Output the [X, Y] coordinate of the center of the cell containing the given text.  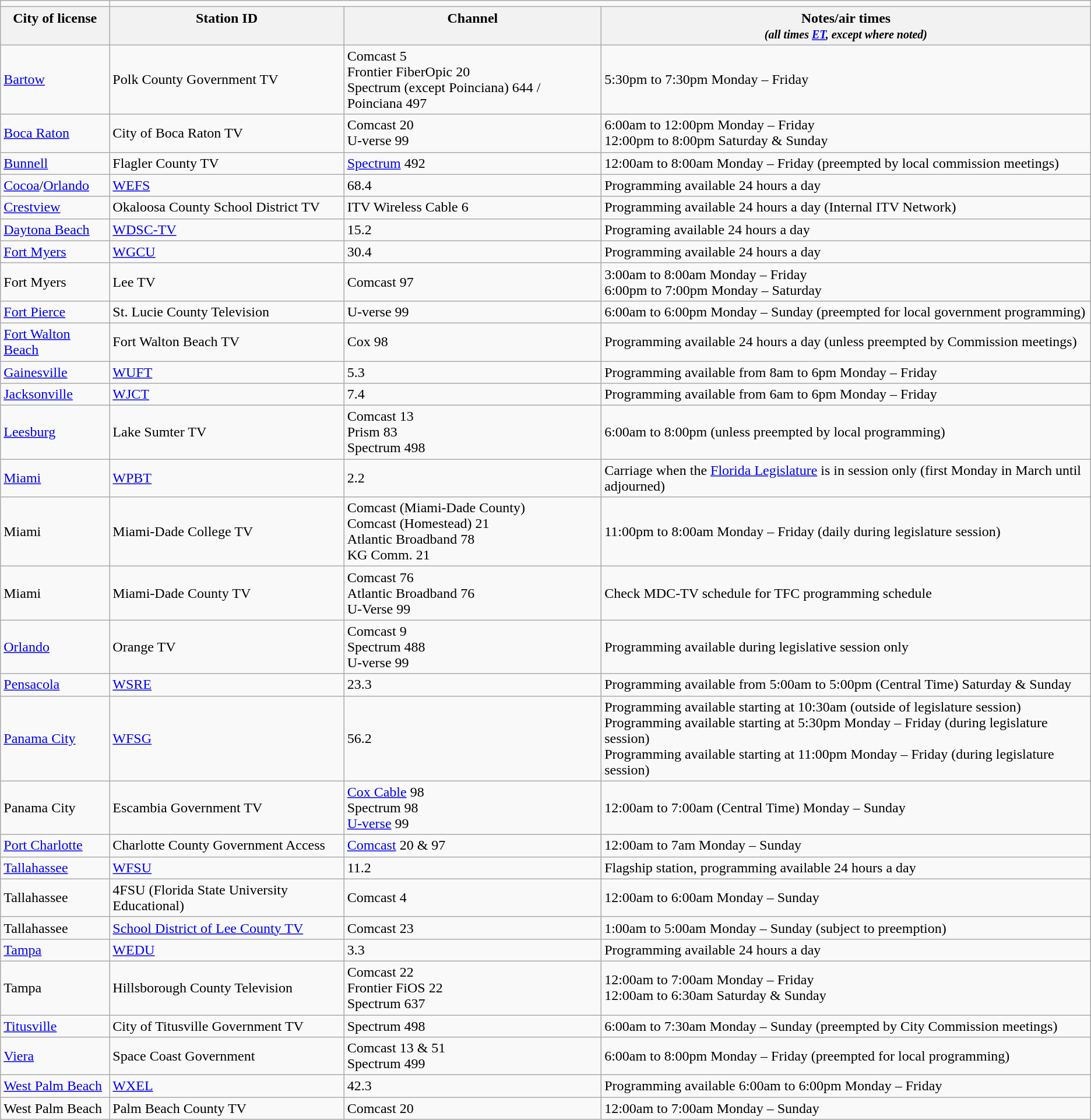
School District of Lee County TV [227, 928]
Comcast 76Atlantic Broadband 76U-Verse 99 [472, 593]
6:00am to 7:30am Monday – Sunday (preempted by City Commission meetings) [846, 1026]
Comcast 13 & 51Spectrum 499 [472, 1056]
Lake Sumter TV [227, 432]
Gainesville [55, 372]
Escambia Government TV [227, 808]
Miami-Dade College TV [227, 531]
Spectrum 498 [472, 1026]
Comcast 20 & 97 [472, 846]
WPBT [227, 478]
1:00am to 5:00am Monday – Sunday (subject to preemption) [846, 928]
42.3 [472, 1086]
Charlotte County Government Access [227, 846]
WFSG [227, 738]
12:00am to 8:00am Monday – Friday (preempted by local commission meetings) [846, 163]
Comcast 4 [472, 897]
Programing available 24 hours a day [846, 230]
ITV Wireless Cable 6 [472, 207]
City of Titusville Government TV [227, 1026]
Comcast 23 [472, 928]
6:00am to 6:00pm Monday – Sunday (preempted for local government programming) [846, 312]
Programming available during legislative session only [846, 647]
5.3 [472, 372]
City of Boca Raton TV [227, 133]
Programming available from 5:00am to 5:00pm (Central Time) Saturday & Sunday [846, 685]
56.2 [472, 738]
Spectrum 492 [472, 163]
WUFT [227, 372]
Pensacola [55, 685]
Orlando [55, 647]
15.2 [472, 230]
WFSU [227, 868]
Space Coast Government [227, 1056]
7.4 [472, 395]
11.2 [472, 868]
Comcast (Miami-Dade County)Comcast (Homestead) 21Atlantic Broadband 78KG Comm. 21 [472, 531]
Flagship station, programming available 24 hours a day [846, 868]
Lee TV [227, 282]
Boca Raton [55, 133]
11:00pm to 8:00am Monday – Friday (daily during legislature session) [846, 531]
Okaloosa County School District TV [227, 207]
4FSU (Florida State University Educational) [227, 897]
Comcast 22Frontier FiOS 22Spectrum 637 [472, 988]
Comcast 5Frontier FiberOpic 20Spectrum (except Poinciana) 644 / Poinciana 497 [472, 79]
Palm Beach County TV [227, 1108]
5:30pm to 7:30pm Monday – Friday [846, 79]
Bunnell [55, 163]
Comcast 20U-verse 99 [472, 133]
Comcast 97 [472, 282]
Leesburg [55, 432]
Crestview [55, 207]
12:00am to 7:00am (Central Time) Monday – Sunday [846, 808]
Daytona Beach [55, 230]
WSRE [227, 685]
Comcast 13Prism 83Spectrum 498 [472, 432]
Programming available 24 hours a day (Internal ITV Network) [846, 207]
Orange TV [227, 647]
Programming available from 6am to 6pm Monday – Friday [846, 395]
Miami-Dade County TV [227, 593]
WXEL [227, 1086]
Cocoa/Orlando [55, 185]
U-verse 99 [472, 312]
Cox 98 [472, 341]
6:00am to 12:00pm Monday – Friday12:00pm to 8:00pm Saturday & Sunday [846, 133]
WGCU [227, 252]
Port Charlotte [55, 846]
WDSC-TV [227, 230]
12:00am to 6:00am Monday – Sunday [846, 897]
68.4 [472, 185]
12:00am to 7am Monday – Sunday [846, 846]
Bartow [55, 79]
6:00am to 8:00pm (unless preempted by local programming) [846, 432]
Comcast 20 [472, 1108]
WJCT [227, 395]
Programming available from 8am to 6pm Monday – Friday [846, 372]
Fort Pierce [55, 312]
6:00am to 8:00pm Monday – Friday (preempted for local programming) [846, 1056]
Flagler County TV [227, 163]
Programming available 24 hours a day (unless preempted by Commission meetings) [846, 341]
Channel [472, 26]
Carriage when the Florida Legislature is in session only (first Monday in March until adjourned) [846, 478]
Viera [55, 1056]
City of license [55, 26]
St. Lucie County Television [227, 312]
3:00am to 8:00am Monday – Friday6:00pm to 7:00pm Monday – Saturday [846, 282]
23.3 [472, 685]
12:00am to 7:00am Monday – Sunday [846, 1108]
Check MDC-TV schedule for TFC programming schedule [846, 593]
Comcast 9Spectrum 488U-verse 99 [472, 647]
Polk County Government TV [227, 79]
Titusville [55, 1026]
Jacksonville [55, 395]
12:00am to 7:00am Monday – Friday12:00am to 6:30am Saturday & Sunday [846, 988]
2.2 [472, 478]
Programming available 6:00am to 6:00pm Monday – Friday [846, 1086]
Fort Walton Beach [55, 341]
Cox Cable 98Spectrum 98U-verse 99 [472, 808]
WEDU [227, 950]
30.4 [472, 252]
Fort Walton Beach TV [227, 341]
Hillsborough County Television [227, 988]
Notes/air times(all times ET, except where noted) [846, 26]
Station ID [227, 26]
WEFS [227, 185]
3.3 [472, 950]
